Provide the [X, Y] coordinate of the cell's center where the given text is located.  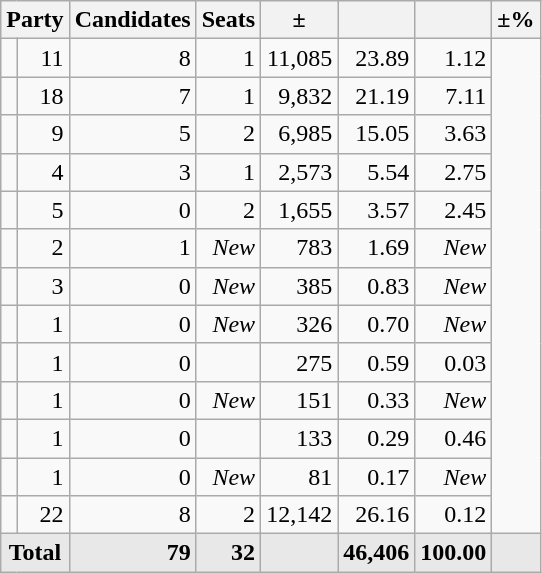
0.83 [376, 286]
32 [228, 553]
275 [300, 362]
11 [43, 58]
11,085 [300, 58]
0.03 [454, 362]
1,655 [300, 210]
9 [43, 134]
385 [300, 286]
151 [300, 400]
0.12 [454, 515]
Total [35, 553]
0.29 [376, 438]
Seats [228, 20]
26.16 [376, 515]
100.00 [454, 553]
5.54 [376, 172]
23.89 [376, 58]
18 [43, 96]
±% [516, 20]
9,832 [300, 96]
79 [132, 553]
0.17 [376, 477]
1.69 [376, 248]
15.05 [376, 134]
0.59 [376, 362]
3.63 [454, 134]
Candidates [132, 20]
4 [43, 172]
326 [300, 324]
± [300, 20]
6,985 [300, 134]
Party [35, 20]
7.11 [454, 96]
0.46 [454, 438]
3.57 [376, 210]
1.12 [454, 58]
21.19 [376, 96]
2,573 [300, 172]
81 [300, 477]
2.45 [454, 210]
0.33 [376, 400]
0.70 [376, 324]
133 [300, 438]
12,142 [300, 515]
22 [43, 515]
7 [132, 96]
46,406 [376, 553]
2.75 [454, 172]
783 [300, 248]
